Find where the given text appears and provide that cell's center as [x, y] coordinate. 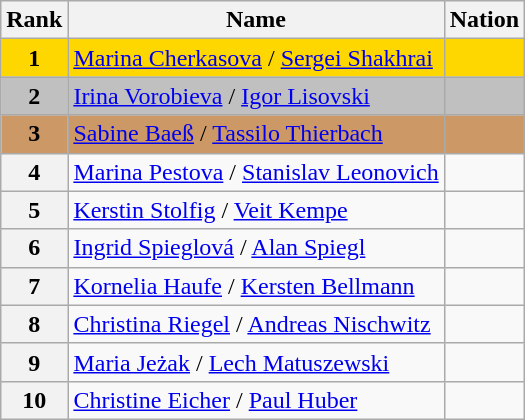
Kerstin Stolfig / Veit Kempe [256, 210]
Marina Pestova / Stanislav Leonovich [256, 172]
6 [34, 248]
3 [34, 134]
Irina Vorobieva / Igor Lisovski [256, 96]
2 [34, 96]
4 [34, 172]
Nation [484, 20]
Maria Jeżak / Lech Matuszewski [256, 362]
7 [34, 286]
Kornelia Haufe / Kersten Bellmann [256, 286]
Ingrid Spieglová / Alan Spiegl [256, 248]
Marina Cherkasova / Sergei Shakhrai [256, 58]
5 [34, 210]
10 [34, 400]
Rank [34, 20]
9 [34, 362]
Christine Eicher / Paul Huber [256, 400]
Name [256, 20]
1 [34, 58]
Sabine Baeß / Tassilo Thierbach [256, 134]
Christina Riegel / Andreas Nischwitz [256, 324]
8 [34, 324]
